Output the (X, Y) coordinate of the center of the cell containing the given text.  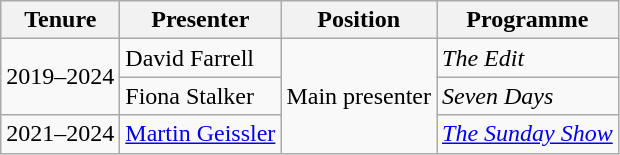
Programme (528, 20)
David Farrell (200, 58)
2021–2024 (60, 134)
Fiona Stalker (200, 96)
Tenure (60, 20)
The Sunday Show (528, 134)
Position (359, 20)
Seven Days (528, 96)
The Edit (528, 58)
Main presenter (359, 96)
Martin Geissler (200, 134)
Presenter (200, 20)
2019–2024 (60, 77)
